Find where the given text appears and provide that cell's center as [X, Y] coordinate. 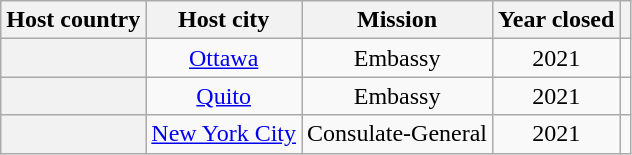
Ottawa [224, 58]
Host country [74, 20]
Quito [224, 96]
Year closed [556, 20]
New York City [224, 134]
Host city [224, 20]
Mission [398, 20]
Consulate-General [398, 134]
